Determine the [X, Y] coordinate at the center of the cell enclosing the given text.  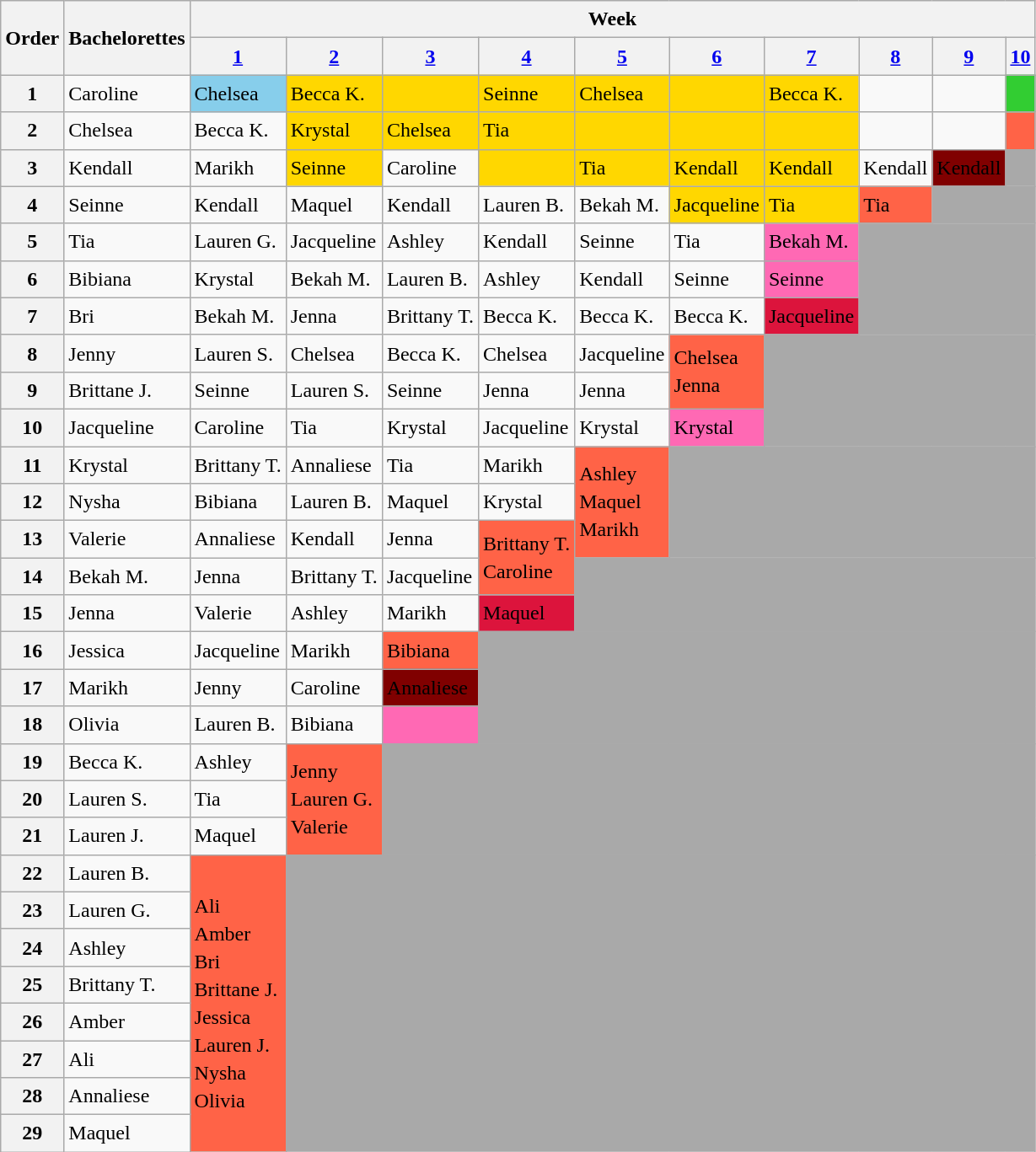
24 [32, 947]
16 [32, 651]
18 [32, 725]
22 [32, 873]
14 [32, 576]
Brittane J. [126, 390]
Bachelorettes [126, 38]
Lauren J. [126, 836]
25 [32, 984]
21 [32, 836]
29 [32, 1133]
Amber [126, 1021]
Week [612, 19]
AshleyMaquelMarikh [622, 502]
23 [32, 910]
19 [32, 762]
Ali [126, 1058]
26 [32, 1021]
12 [32, 502]
Chelsea Jenna [717, 372]
AliAmberBriBrittane J.JessicaLauren J.NyshaOlivia [238, 1003]
17 [32, 688]
13 [32, 539]
Nysha [126, 502]
28 [32, 1096]
15 [32, 614]
Brittany T. Caroline [527, 558]
JennyLauren G.Valerie [334, 799]
Olivia [126, 725]
11 [32, 465]
27 [32, 1058]
Jessica [126, 651]
Order [32, 38]
Bri [126, 316]
20 [32, 799]
